Search for the cell housing the specified text and yield its (x, y) center coordinate. 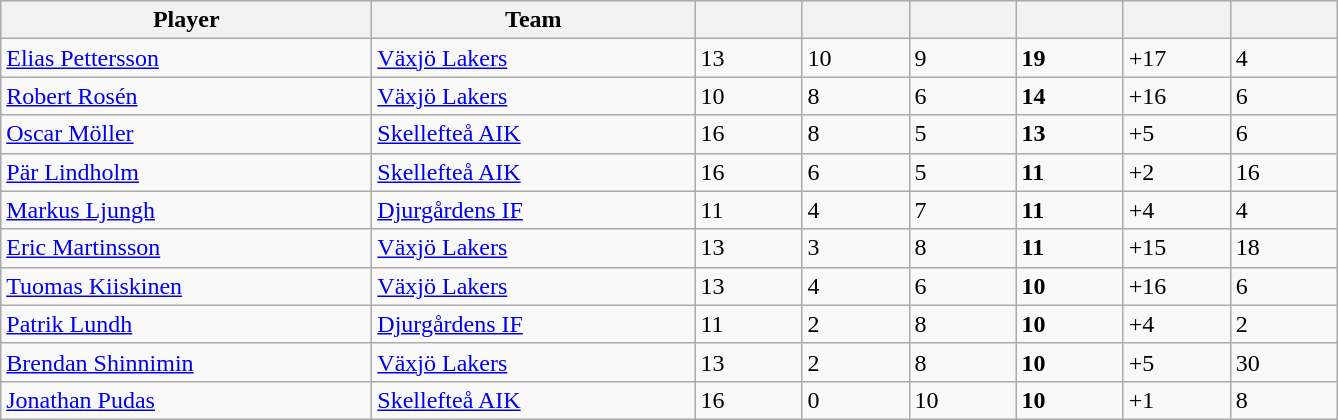
Elias Pettersson (186, 58)
Robert Rosén (186, 96)
Tuomas Kiiskinen (186, 286)
+17 (1176, 58)
Oscar Möller (186, 134)
+1 (1176, 400)
30 (1284, 362)
0 (856, 400)
3 (856, 248)
Pär Lindholm (186, 172)
18 (1284, 248)
19 (1070, 58)
7 (962, 210)
Team (534, 20)
Jonathan Pudas (186, 400)
+15 (1176, 248)
+2 (1176, 172)
Player (186, 20)
14 (1070, 96)
Patrik Lundh (186, 324)
9 (962, 58)
Eric Martinsson (186, 248)
Brendan Shinnimin (186, 362)
Markus Ljungh (186, 210)
